Pinpoint the cell where the given text exists, returning its (X, Y) midpoint coordinate. 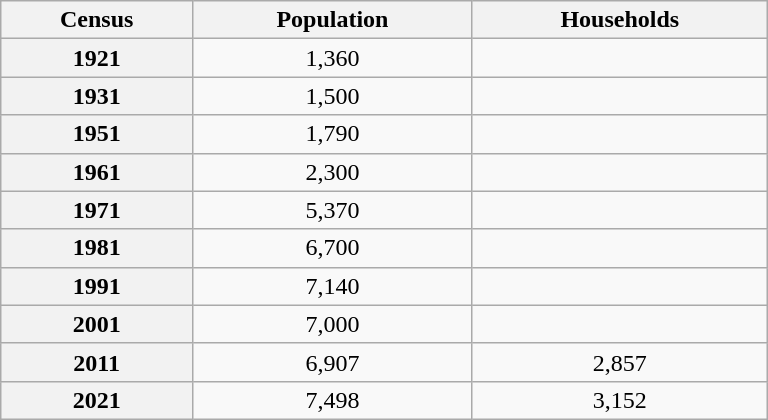
1981 (97, 248)
7,140 (333, 286)
1991 (97, 286)
Census (97, 20)
6,700 (333, 248)
2011 (97, 362)
2,300 (333, 172)
6,907 (333, 362)
3,152 (620, 400)
1931 (97, 96)
2,857 (620, 362)
2001 (97, 324)
Population (333, 20)
5,370 (333, 210)
7,000 (333, 324)
1971 (97, 210)
1921 (97, 58)
7,498 (333, 400)
1,500 (333, 96)
Households (620, 20)
1951 (97, 134)
1961 (97, 172)
2021 (97, 400)
1,790 (333, 134)
1,360 (333, 58)
